Identify which cell holds the provided text, then report its (x, y) central coordinate. 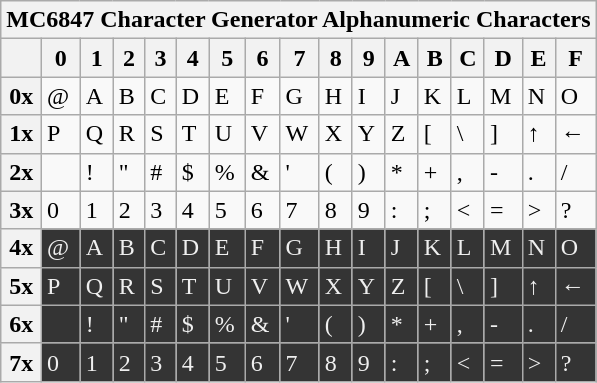
5x (22, 286)
6x (22, 324)
0x (22, 96)
MC6847 Character Generator Alphanumeric Characters (298, 20)
3x (22, 210)
2x (22, 172)
7x (22, 362)
1x (22, 134)
4x (22, 248)
